Pinpoint the cell where the given text exists, returning its [x, y] midpoint coordinate. 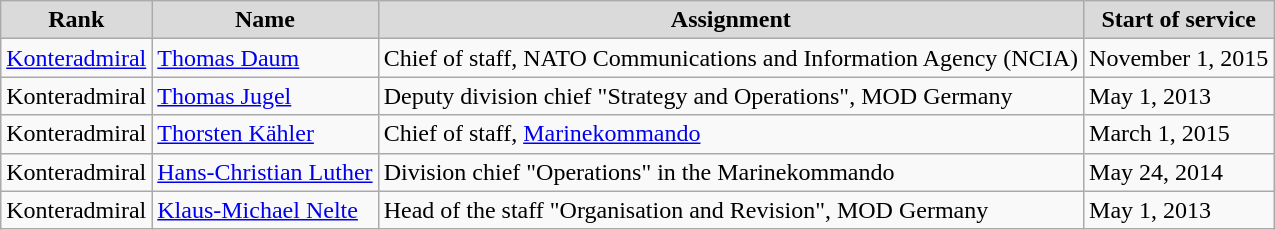
Division chief "Operations" in the Marinekommando [730, 172]
Head of the staff "Organisation and Revision", MOD Germany [730, 210]
Klaus-Michael Nelte [265, 210]
Thomas Jugel [265, 96]
Thomas Daum [265, 58]
Start of service [1179, 20]
Chief of staff, NATO Communications and Information Agency (NCIA) [730, 58]
Chief of staff, Marinekommando [730, 134]
Name [265, 20]
Hans-Christian Luther [265, 172]
May 24, 2014 [1179, 172]
Deputy division chief "Strategy and Operations", MOD Germany [730, 96]
Thorsten Kähler [265, 134]
November 1, 2015 [1179, 58]
Rank [76, 20]
Assignment [730, 20]
March 1, 2015 [1179, 134]
